Detect which cell encompasses the target text, then output its [X, Y] center coordinate. 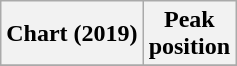
Chart (2019) [72, 34]
Peakposition [189, 34]
